Capture the cell that displays the provided text and extract its (x, y) central coordinate. 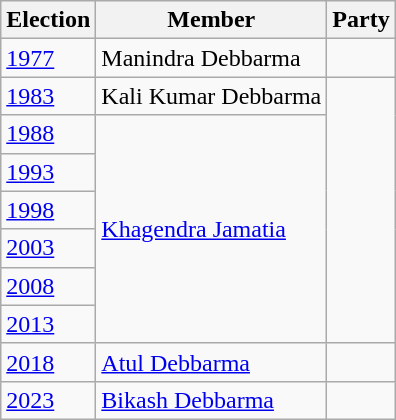
2023 (48, 400)
Bikash Debbarma (212, 400)
Manindra Debbarma (212, 58)
1998 (48, 210)
Kali Kumar Debbarma (212, 96)
Atul Debbarma (212, 362)
Khagendra Jamatia (212, 229)
Election (48, 20)
2013 (48, 324)
1977 (48, 58)
2003 (48, 248)
2008 (48, 286)
2018 (48, 362)
Party (361, 20)
1993 (48, 172)
Member (212, 20)
1983 (48, 96)
1988 (48, 134)
